Scan for the cell matching the given text and deliver its (X, Y) coordinate at center. 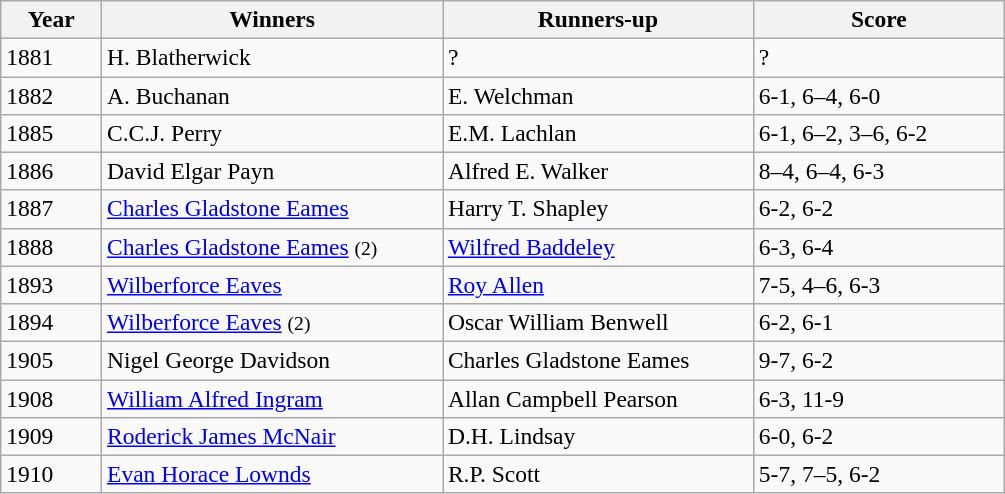
1881 (52, 57)
6-3, 6-4 (878, 247)
C.C.J. Perry (272, 133)
Winners (272, 19)
1886 (52, 171)
Runners-up (598, 19)
Alfred E. Walker (598, 171)
Score (878, 19)
Roy Allen (598, 285)
1888 (52, 247)
H. Blatherwick (272, 57)
6-0, 6-2 (878, 436)
1893 (52, 285)
Charles Gladstone Eames (2) (272, 247)
1885 (52, 133)
1909 (52, 436)
6-2, 6-2 (878, 209)
1910 (52, 474)
William Alfred Ingram (272, 398)
Year (52, 19)
E.M. Lachlan (598, 133)
6-2, 6-1 (878, 322)
Harry T. Shapley (598, 209)
Wilfred Baddeley (598, 247)
1908 (52, 398)
1882 (52, 95)
8–4, 6–4, 6-3 (878, 171)
Wilberforce Eaves (2) (272, 322)
6-3, 11-9 (878, 398)
6-1, 6–2, 3–6, 6-2 (878, 133)
David Elgar Payn (272, 171)
9-7, 6-2 (878, 360)
R.P. Scott (598, 474)
Wilberforce Eaves (272, 285)
Nigel George Davidson (272, 360)
1887 (52, 209)
1894 (52, 322)
7-5, 4–6, 6-3 (878, 285)
D.H. Lindsay (598, 436)
Evan Horace Lownds (272, 474)
5-7, 7–5, 6-2 (878, 474)
1905 (52, 360)
6-1, 6–4, 6-0 (878, 95)
Roderick James McNair (272, 436)
Oscar William Benwell (598, 322)
A. Buchanan (272, 95)
Allan Campbell Pearson (598, 398)
E. Welchman (598, 95)
